Scan for the cell matching the given text and deliver its [X, Y] coordinate at center. 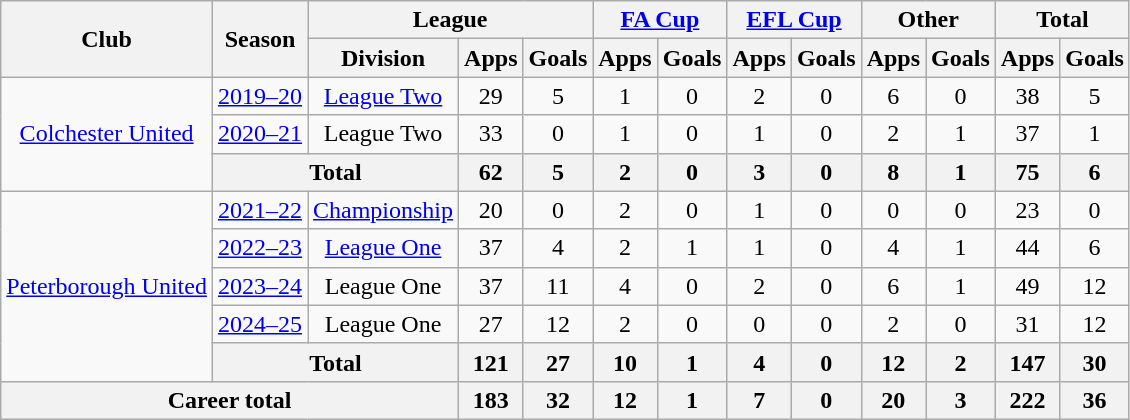
Championship [384, 210]
2021–22 [260, 210]
Division [384, 58]
Colchester United [107, 134]
Club [107, 39]
147 [1027, 362]
8 [893, 172]
29 [491, 96]
2022–23 [260, 248]
32 [558, 400]
33 [491, 134]
31 [1027, 324]
League [450, 20]
121 [491, 362]
10 [625, 362]
EFL Cup [794, 20]
222 [1027, 400]
2019–20 [260, 96]
11 [558, 286]
Season [260, 39]
36 [1095, 400]
49 [1027, 286]
2023–24 [260, 286]
183 [491, 400]
7 [759, 400]
2024–25 [260, 324]
62 [491, 172]
44 [1027, 248]
23 [1027, 210]
75 [1027, 172]
Peterborough United [107, 286]
FA Cup [660, 20]
2020–21 [260, 134]
38 [1027, 96]
Other [928, 20]
30 [1095, 362]
Career total [230, 400]
